Detect which cell encompasses the target text, then output its [x, y] center coordinate. 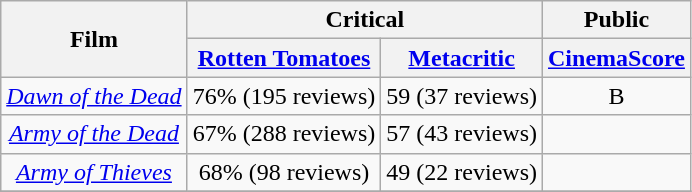
Army of the Dead [94, 134]
68% (98 reviews) [284, 172]
Film [94, 39]
76% (195 reviews) [284, 96]
Public [617, 20]
49 (22 reviews) [462, 172]
Rotten Tomatoes [284, 58]
CinemaScore [617, 58]
Metacritic [462, 58]
Critical [364, 20]
67% (288 reviews) [284, 134]
59 (37 reviews) [462, 96]
Army of Thieves [94, 172]
57 (43 reviews) [462, 134]
Dawn of the Dead [94, 96]
B [617, 96]
